Return (X, Y) of the center of cell containing provided text 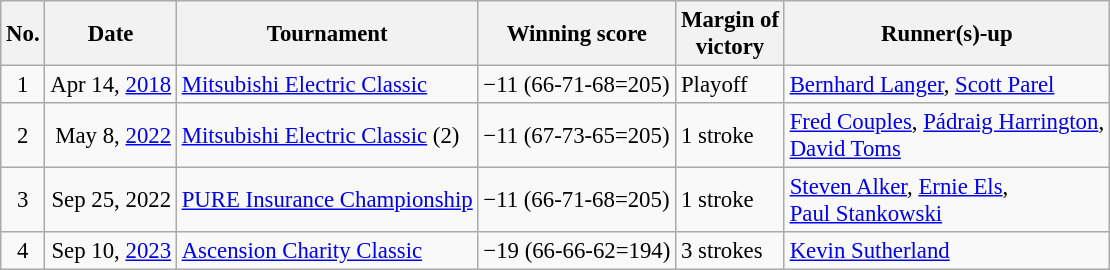
Sep 25, 2022 (110, 200)
Ascension Charity Classic (327, 251)
Mitsubishi Electric Classic (2) (327, 136)
No. (23, 34)
Tournament (327, 34)
Fred Couples, Pádraig Harrington, David Toms (946, 136)
−11 (67-73-65=205) (577, 136)
PURE Insurance Championship (327, 200)
Winning score (577, 34)
Date (110, 34)
3 (23, 200)
Steven Alker, Ernie Els, Paul Stankowski (946, 200)
4 (23, 251)
May 8, 2022 (110, 136)
Kevin Sutherland (946, 251)
1 (23, 85)
Margin ofvictory (730, 34)
Mitsubishi Electric Classic (327, 85)
Bernhard Langer, Scott Parel (946, 85)
3 strokes (730, 251)
−19 (66-66-62=194) (577, 251)
2 (23, 136)
Sep 10, 2023 (110, 251)
Playoff (730, 85)
Apr 14, 2018 (110, 85)
Runner(s)-up (946, 34)
